For the text-containing cell, return its midpoint in (x, y) coordinate format. 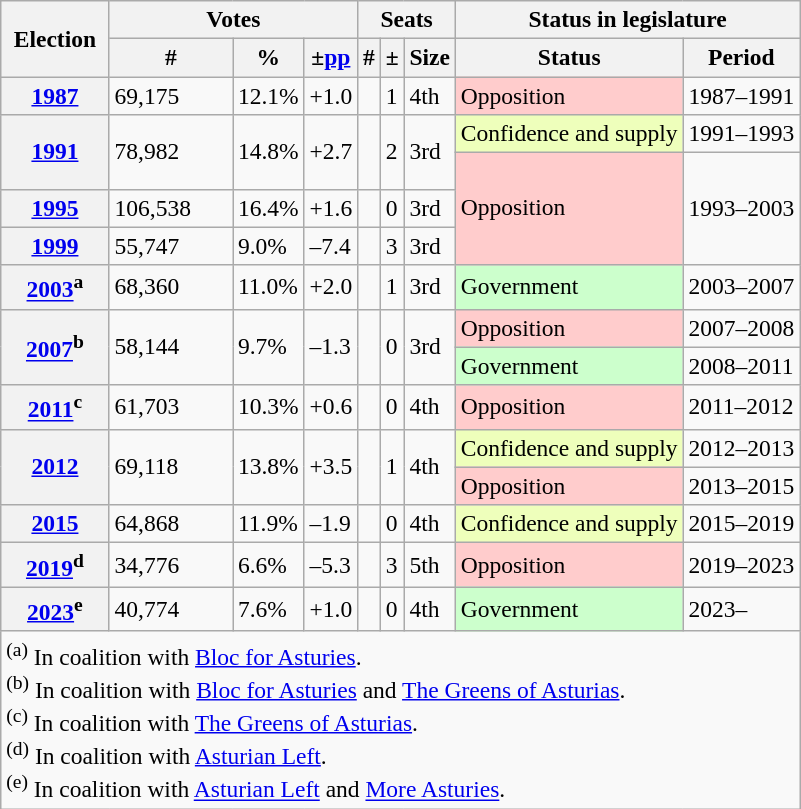
2003–2007 (742, 287)
+2.0 (331, 287)
2023e (55, 609)
10.3% (268, 407)
16.4% (268, 208)
78,982 (170, 152)
Votes (234, 19)
2003a (55, 287)
7.6% (268, 609)
61,703 (170, 407)
Period (742, 57)
–1.3 (331, 347)
12.1% (268, 95)
+3.5 (331, 467)
55,747 (170, 246)
2007b (55, 347)
1987–1991 (742, 95)
2013–2015 (742, 486)
34,776 (170, 565)
2012 (55, 467)
±pp (331, 57)
2015 (55, 524)
+2.7 (331, 152)
2011c (55, 407)
106,538 (170, 208)
Status (569, 57)
40,774 (170, 609)
9.0% (268, 246)
+1.6 (331, 208)
2023– (742, 609)
+0.6 (331, 407)
Status in legislature (627, 19)
14.8% (268, 152)
64,868 (170, 524)
69,118 (170, 467)
± (392, 57)
2019d (55, 565)
68,360 (170, 287)
11.9% (268, 524)
9.7% (268, 347)
2 (392, 152)
1991–1993 (742, 133)
Election (55, 38)
Size (430, 57)
% (268, 57)
1991 (55, 152)
2007–2008 (742, 328)
–7.4 (331, 246)
1999 (55, 246)
–5.3 (331, 565)
–1.9 (331, 524)
1987 (55, 95)
2012–2013 (742, 448)
1993–2003 (742, 208)
11.0% (268, 287)
69,175 (170, 95)
6.6% (268, 565)
2019–2023 (742, 565)
13.8% (268, 467)
1995 (55, 208)
2008–2011 (742, 366)
Seats (407, 19)
58,144 (170, 347)
2015–2019 (742, 524)
2011–2012 (742, 407)
5th (430, 565)
